From the cell containing the given text, extract its center point as (x, y) coordinate. 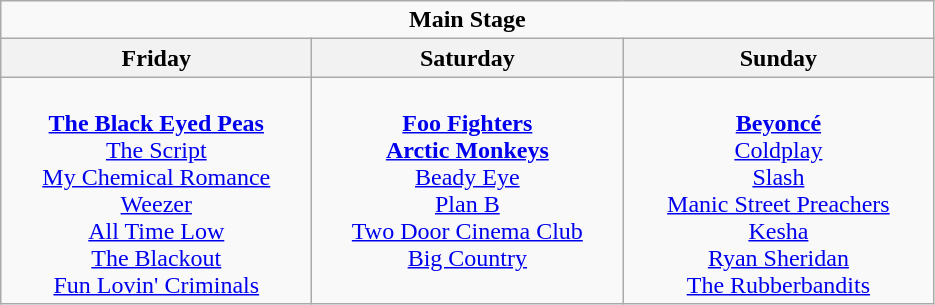
Main Stage (468, 20)
Sunday (778, 58)
Friday (156, 58)
Saturday (468, 58)
Beyoncé Coldplay Slash Manic Street Preachers Kesha Ryan Sheridan The Rubberbandits (778, 190)
The Black Eyed Peas The Script My Chemical Romance Weezer All Time Low The Blackout Fun Lovin' Criminals (156, 190)
Foo Fighters Arctic Monkeys Beady Eye Plan B Two Door Cinema Club Big Country (468, 190)
